For the text-containing cell, return its midpoint in [X, Y] coordinate format. 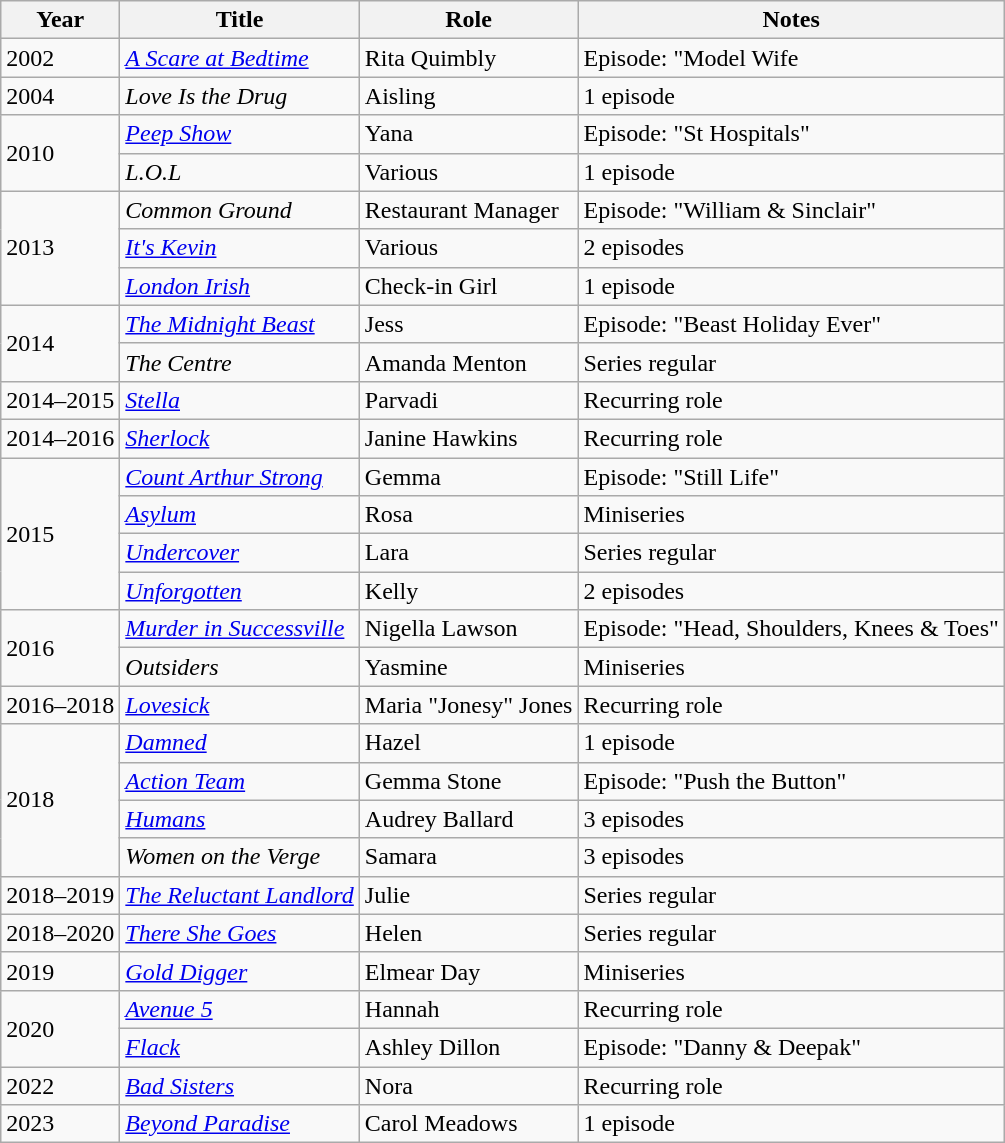
Outsiders [240, 667]
Parvadi [468, 400]
Common Ground [240, 210]
The Midnight Beast [240, 324]
Rita Quimbly [468, 58]
Year [60, 20]
Episode: "Push the Button" [791, 781]
Aisling [468, 96]
2010 [60, 153]
Women on the Verge [240, 857]
Episode: "Still Life" [791, 477]
2016–2018 [60, 705]
2014 [60, 343]
The Centre [240, 362]
Damned [240, 743]
2013 [60, 248]
Unforgotten [240, 591]
Episode: "Model Wife [791, 58]
Restaurant Manager [468, 210]
Beyond Paradise [240, 1124]
Episode: "William & Sinclair" [791, 210]
Episode: "Beast Holiday Ever" [791, 324]
Amanda Menton [468, 362]
2016 [60, 648]
Love Is the Drug [240, 96]
Nora [468, 1085]
2014–2015 [60, 400]
2018 [60, 800]
2015 [60, 534]
Hazel [468, 743]
Episode: "Head, Shoulders, Knees & Toes" [791, 629]
Murder in Successville [240, 629]
2019 [60, 971]
Rosa [468, 515]
Jess [468, 324]
Audrey Ballard [468, 819]
Ashley Dillon [468, 1047]
Kelly [468, 591]
Peep Show [240, 134]
2023 [60, 1124]
Yasmine [468, 667]
2004 [60, 96]
Gemma [468, 477]
London Irish [240, 286]
Avenue 5 [240, 1009]
There She Goes [240, 933]
A Scare at Bedtime [240, 58]
2014–2016 [60, 438]
Janine Hawkins [468, 438]
Undercover [240, 553]
2002 [60, 58]
Action Team [240, 781]
2020 [60, 1028]
The Reluctant Landlord [240, 895]
It's Kevin [240, 248]
Lovesick [240, 705]
Stella [240, 400]
2018–2020 [60, 933]
2018–2019 [60, 895]
Check-in Girl [468, 286]
Role [468, 20]
Bad Sisters [240, 1085]
Episode: "St Hospitals" [791, 134]
L.O.L [240, 172]
2022 [60, 1085]
Flack [240, 1047]
Nigella Lawson [468, 629]
Gold Digger [240, 971]
Hannah [468, 1009]
Elmear Day [468, 971]
Sherlock [240, 438]
Asylum [240, 515]
Notes [791, 20]
Maria "Jonesy" Jones [468, 705]
Lara [468, 553]
Carol Meadows [468, 1124]
Humans [240, 819]
Title [240, 20]
Yana [468, 134]
Samara [468, 857]
Julie [468, 895]
Episode: "Danny & Deepak" [791, 1047]
Count Arthur Strong [240, 477]
Helen [468, 933]
Gemma Stone [468, 781]
